Search for the cell housing the specified text and yield its [x, y] center coordinate. 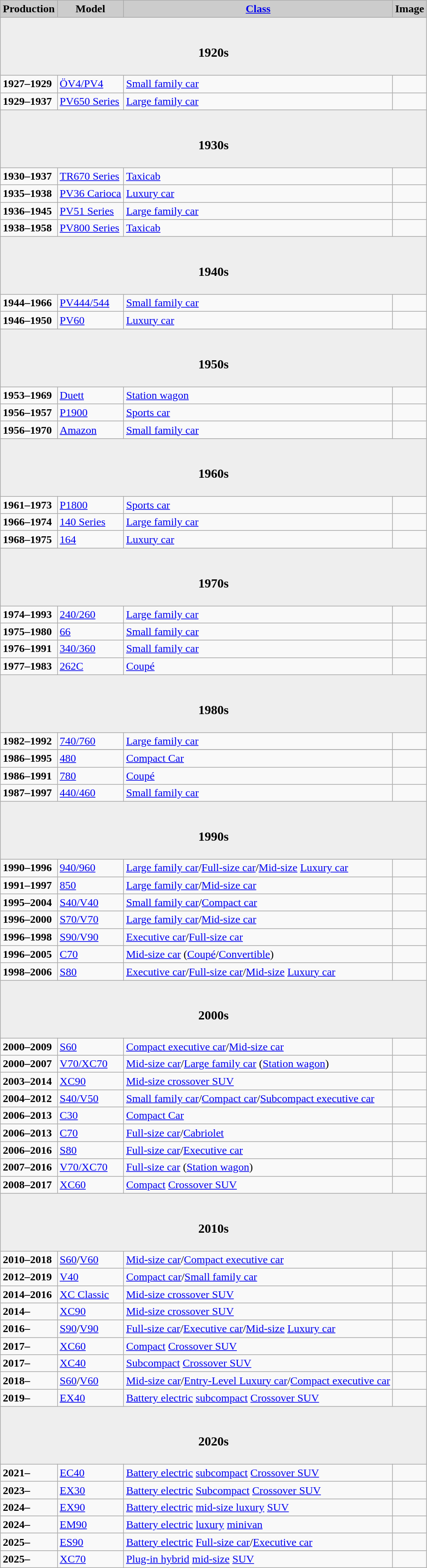
PV60 [90, 320]
2004–2012 [29, 1098]
1996–2005 [29, 954]
1938–1958 [29, 228]
240/260 [90, 614]
940/960 [90, 868]
1995–2004 [29, 902]
PV650 Series [90, 101]
2000s [214, 1009]
1930–1937 [29, 176]
EC40 [90, 1473]
850 [90, 885]
66 [90, 632]
EX30 [90, 1490]
S60 [90, 1047]
Full-size car (Station wagon) [258, 1167]
164 [90, 539]
ES90 [90, 1542]
1968–1975 [29, 539]
TR670 Series [90, 176]
1940s [214, 266]
2000–2007 [29, 1064]
Subcompact Crossover SUV [258, 1363]
Amazon [90, 430]
PV36 Carioca [90, 193]
1966–1974 [29, 522]
1927–1929 [29, 84]
PV444/544 [90, 303]
Image [409, 9]
P1800 [90, 505]
Full-size car/Cabriolet [258, 1133]
Mid-size car (Coupé/Convertible) [258, 954]
Large family car/Full-size car/Mid-size Luxury car [258, 868]
Mid-size car/Compact executive car [258, 1259]
1953–1969 [29, 395]
2020s [214, 1436]
262C [90, 666]
Executive car/Full-size car [258, 937]
Station wagon [258, 395]
S40/V50 [90, 1098]
1956–1957 [29, 412]
2012–2019 [29, 1277]
1996–2000 [29, 920]
2007–2016 [29, 1167]
EX40 [90, 1398]
C30 [90, 1116]
1930s [214, 139]
XC Classic [90, 1294]
2014–2016 [29, 1294]
2006–2016 [29, 1150]
1970s [214, 577]
Duett [90, 395]
Battery electric Subcompact Crossover SUV [258, 1490]
2023– [29, 1490]
Model [90, 9]
Battery electric mid-size luxury SUV [258, 1507]
S40/V40 [90, 902]
1982–1992 [29, 741]
2003–2014 [29, 1081]
1977–1983 [29, 666]
XC40 [90, 1363]
480 [90, 759]
V40 [90, 1277]
2016– [29, 1329]
440/460 [90, 793]
PV51 Series [90, 211]
1946–1950 [29, 320]
1987–1997 [29, 793]
Production [29, 9]
XC70 [90, 1559]
Small family car/Compact car [258, 902]
1935–1938 [29, 193]
Compact car/Small family car [258, 1277]
1974–1993 [29, 614]
1986–1991 [29, 776]
S70/V70 [90, 920]
1956–1970 [29, 430]
740/760 [90, 741]
P1900 [90, 412]
Class [258, 9]
Battery electric Full-size car/Executive car [258, 1542]
2019– [29, 1398]
PV800 Series [90, 228]
2018– [29, 1381]
1990–1996 [29, 868]
1998–2006 [29, 971]
1986–1995 [29, 759]
Full-size car/Executive car/Mid-size Luxury car [258, 1329]
Plug-in hybrid mid-size SUV [258, 1559]
1929–1937 [29, 101]
Battery electric luxury minivan [258, 1524]
Mid-size car/Large family car (Station wagon) [258, 1064]
1991–1997 [29, 885]
2000–2009 [29, 1047]
1920s [214, 46]
1976–1991 [29, 649]
2014– [29, 1312]
340/360 [90, 649]
Mid-size car/Entry-Level Luxury car/Compact executive car [258, 1381]
1936–1945 [29, 211]
1960s [214, 467]
Small family car/Compact car/Subcompact executive car [258, 1098]
1975–1980 [29, 632]
2021– [29, 1473]
1944–1966 [29, 303]
EX90 [90, 1507]
Compact executive car/Mid-size car [258, 1047]
140 Series [90, 522]
ÖV4/PV4 [90, 84]
Full-size car/Executive car [258, 1150]
EM90 [90, 1524]
780 [90, 776]
Executive car/Full-size car/Mid-size Luxury car [258, 971]
1990s [214, 830]
2010s [214, 1222]
1996–1998 [29, 937]
1950s [214, 358]
2008–2017 [29, 1185]
2010–2018 [29, 1259]
1980s [214, 703]
1961–1973 [29, 505]
